Extract the [x, y] coordinate from the center of the cell holding the provided text.  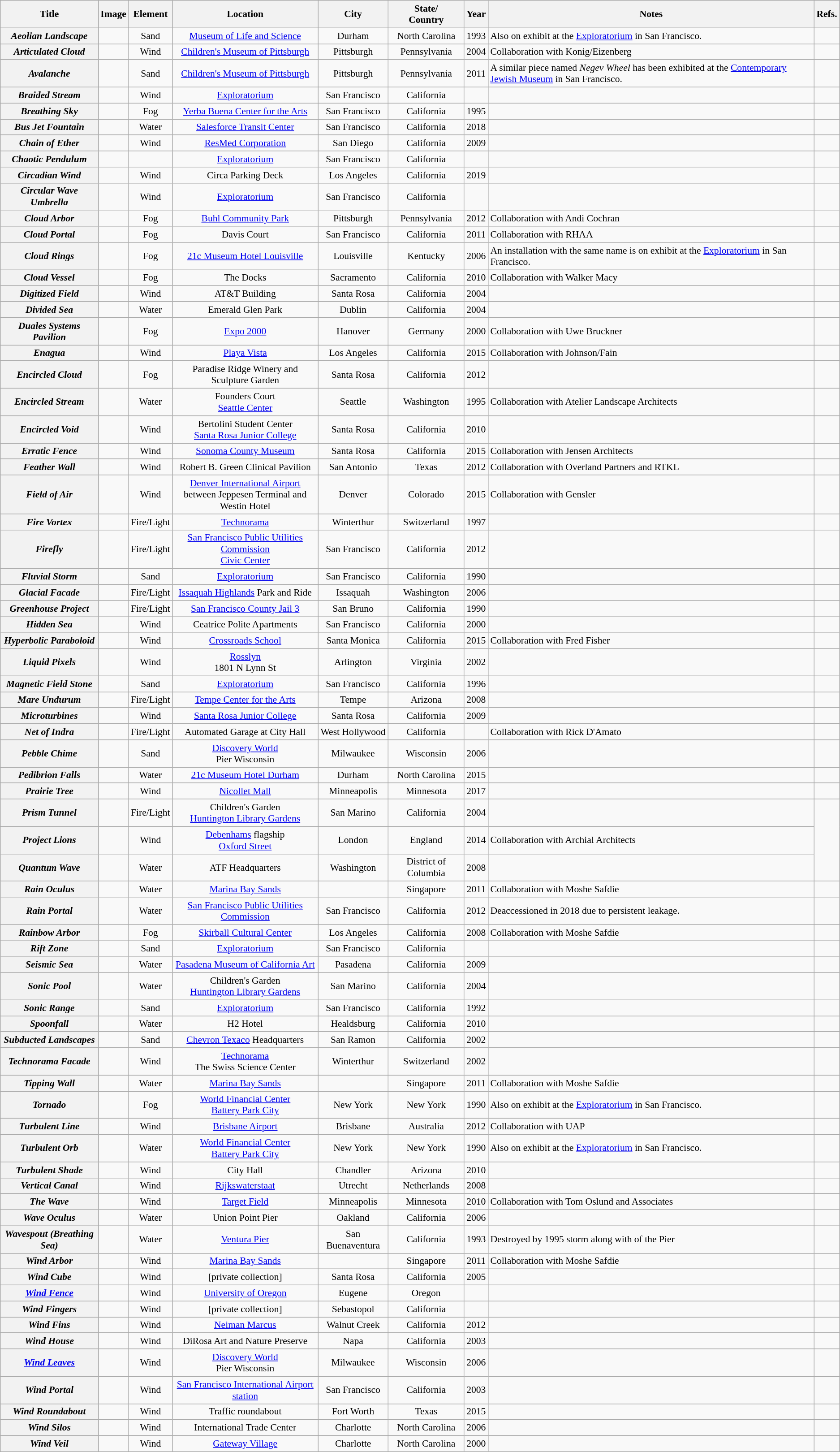
Feather Wall [49, 467]
Rainbow Arbor [49, 933]
Ventura Pier [246, 1240]
Avalanche [49, 73]
West Hollywood [353, 732]
Dublin [353, 310]
2014 [476, 840]
San Buenaventura [353, 1240]
Sonic Range [49, 1008]
San Francisco Public Utilities Commission [246, 911]
Destroyed by 1995 storm along with of the Pier [651, 1240]
Collaboration with Fred Fisher [651, 641]
Vertical Canal [49, 1186]
Collaboration with Gensler [651, 495]
Turbulent Shade [49, 1170]
2005 [476, 1277]
Circadian Wind [49, 175]
Santa Monica [353, 641]
Chaotic Pendulum [49, 159]
21c Museum Hotel Durham [246, 775]
San Bruno [353, 609]
Ceatrice Polite Apartments [246, 625]
Pebble Chime [49, 754]
Hanover [353, 332]
2017 [476, 791]
Emerald Glen Park [246, 310]
Encircled Cloud [49, 375]
Santa Rosa Junior College [246, 716]
Collaboration with Johnson/Fain [651, 353]
Encircled Void [49, 429]
Location [246, 14]
Magnetic Field Stone [49, 684]
Bertolini Student CenterSanta Rosa Junior College [246, 429]
Oakland [353, 1218]
Aeolian Landscape [49, 36]
Chandler [353, 1170]
Collaboration with UAP [651, 1127]
Wind Arbor [49, 1261]
Sebastopol [353, 1309]
1992 [476, 1008]
Yerba Buena Center for the Arts [246, 111]
Rain Portal [49, 911]
Tipping Wall [49, 1083]
1996 [476, 684]
An installation with the same name is on exhibit at the Exploratorium in San Francisco. [651, 256]
Denver [353, 495]
Cloud Vessel [49, 278]
Gateway Village [246, 1444]
Wind Roundabout [49, 1412]
Healdsburg [353, 1024]
Element [151, 14]
Fort Worth [353, 1412]
Robert B. Green Clinical Pavilion [246, 467]
Issaquah [353, 593]
Sonic Pool [49, 986]
Seismic Sea [49, 965]
Buhl Community Park [246, 219]
Sacramento [353, 278]
Nicollet Mall [246, 791]
London [353, 840]
Wind Fence [49, 1293]
Automated Garage at City Hall [246, 732]
Rain Oculus [49, 890]
Image [113, 14]
Union Point Pier [246, 1218]
The Docks [246, 278]
Year [476, 14]
Crossroads School [246, 641]
San Ramon [353, 1040]
Rijkswaterstaat [246, 1186]
Subducted Landscapes [49, 1040]
Collaboration with Jensen Architects [651, 451]
Refs. [827, 14]
Braided Stream [49, 95]
Cloud Arbor [49, 219]
ResMed Corporation [246, 143]
Target Field [246, 1202]
San Diego [353, 143]
Collaboration with Archial Architects [651, 840]
Debenhams flagshipOxford Street [246, 840]
Skirball Cultural Center [246, 933]
Tornado [49, 1105]
Netherlands [426, 1186]
San Antonio [353, 467]
Collaboration with Tom Oslund and Associates [651, 1202]
Firefly [49, 549]
Collaboration with Overland Partners and RTKL [651, 467]
Hyperbolic Paraboloid [49, 641]
Liquid Pixels [49, 662]
Paradise Ridge Winery and Sculpture Garden [246, 375]
Neiman Marcus [246, 1325]
University of Oregon [246, 1293]
Wavespout (Breathing Sea) [49, 1240]
AT&T Building [246, 294]
Wind Fingers [49, 1309]
Tempe [353, 700]
Turbulent Orb [49, 1148]
Cloud Rings [49, 256]
Expo 2000 [246, 332]
Divided Sea [49, 310]
Prism Tunnel [49, 813]
San Francisco County Jail 3 [246, 609]
Wind House [49, 1341]
Wind Portal [49, 1390]
Traffic roundabout [246, 1412]
Founders CourtSeattle Center [246, 402]
Notes [651, 14]
Turbulent Line [49, 1127]
Greenhouse Project [49, 609]
ATF Headquarters [246, 868]
Australia [426, 1127]
Fluvial Storm [49, 577]
Hidden Sea [49, 625]
Kentucky [426, 256]
Digitized Field [49, 294]
Seattle [353, 402]
District of Columbia [426, 868]
Wind Veil [49, 1444]
Mare Undurum [49, 700]
Articulated Cloud [49, 52]
Cloud Portal [49, 234]
TechnoramaThe Swiss Science Center [246, 1061]
Technorama [246, 522]
Technorama Facade [49, 1061]
21c Museum Hotel Louisville [246, 256]
Wind Cube [49, 1277]
Rosslyn1801 N Lynn St [246, 662]
Collaboration with Uwe Bruckner [651, 332]
Chevron Texaco Headquarters [246, 1040]
Sonoma County Museum [246, 451]
Oregon [426, 1293]
Spoonfall [49, 1024]
Duales Systems Pavilion [49, 332]
Virginia [426, 662]
H2 Hotel [246, 1024]
Fire Vortex [49, 522]
Collaboration with Walker Macy [651, 278]
Collaboration with Konig/Eizenberg [651, 52]
Circular Wave Umbrella [49, 196]
San Francisco Public Utilities CommissionCivic Center [246, 549]
Salesforce Transit Center [246, 127]
DiRosa Art and Nature Preserve [246, 1341]
San Francisco International Airport station [246, 1390]
The Wave [49, 1202]
Collaboration with Atelier Landscape Architects [651, 402]
Eugene [353, 1293]
Wind Silos [49, 1428]
Project Lions [49, 840]
2019 [476, 175]
Wind Leaves [49, 1362]
Issaquah Highlands Park and Ride [246, 593]
Louisville [353, 256]
Collaboration with RHAA [651, 234]
Wave Oculus [49, 1218]
Pasadena Museum of California Art [246, 965]
Germany [426, 332]
State/Country [426, 14]
A similar piece named Negev Wheel has been exhibited at the Contemporary Jewish Museum in San Francisco. [651, 73]
Circa Parking Deck [246, 175]
Arlington [353, 662]
Davis Court [246, 234]
Enagua [49, 353]
Denver International Airportbetween Jeppesen Terminal and Westin Hotel [246, 495]
Net of Indra [49, 732]
Colorado [426, 495]
Title [49, 14]
Encircled Stream [49, 402]
Collaboration with Rick D'Amato [651, 732]
Wind Fins [49, 1325]
Brisbane Airport [246, 1127]
Bus Jet Fountain [49, 127]
Pedibrion Falls [49, 775]
Tempe Center for the Arts [246, 700]
Napa [353, 1341]
Breathing Sky [49, 111]
City Hall [246, 1170]
Utrecht [353, 1186]
Microturbines [49, 716]
Deaccessioned in 2018 due to persistent leakage. [651, 911]
Rift Zone [49, 949]
Playa Vista [246, 353]
Pasadena [353, 965]
International Trade Center [246, 1428]
Quantum Wave [49, 868]
Chain of Ether [49, 143]
Brisbane [353, 1127]
Erratic Fence [49, 451]
Museum of Life and Science [246, 36]
1997 [476, 522]
Field of Air [49, 495]
Walnut Creek [353, 1325]
City [353, 14]
Collaboration with Andi Cochran [651, 219]
England [426, 840]
Glacial Facade [49, 593]
Prairie Tree [49, 791]
2018 [476, 127]
